Determine the [x, y] coordinate at the center of the cell enclosing the given text.  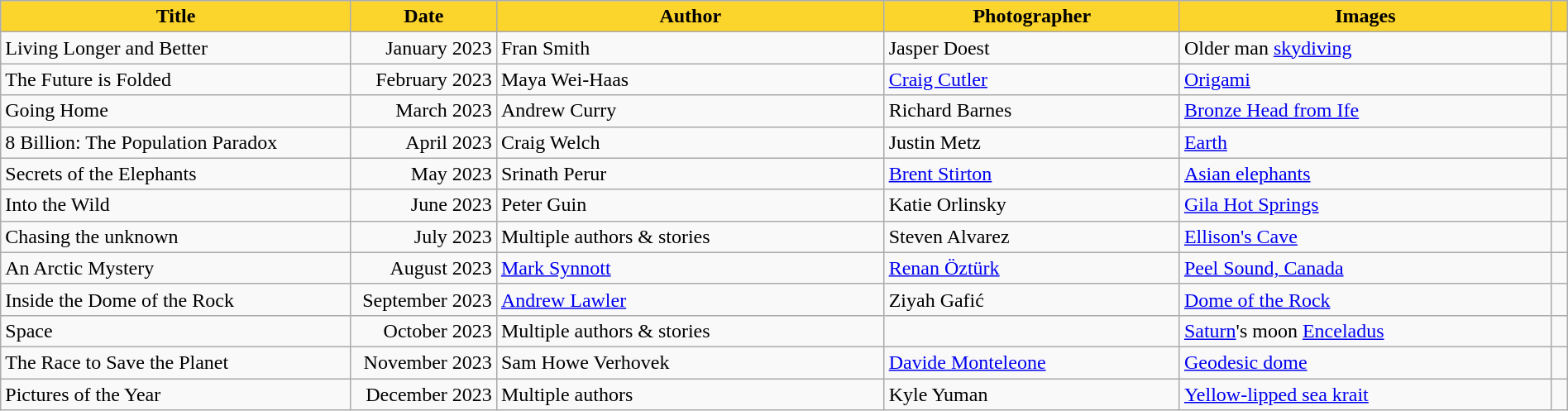
Yellow-lipped sea krait [1365, 394]
Author [690, 17]
Bronze Head from Ife [1365, 111]
Maya Wei-Haas [690, 79]
Renan Öztürk [1032, 268]
November 2023 [423, 362]
The Future is Folded [176, 79]
Craig Welch [690, 142]
Andrew Lawler [690, 299]
Gila Hot Springs [1365, 205]
Kyle Yuman [1032, 394]
An Arctic Mystery [176, 268]
May 2023 [423, 174]
8 Billion: The Population Paradox [176, 142]
Asian elephants [1365, 174]
Going Home [176, 111]
July 2023 [423, 237]
Jasper Doest [1032, 48]
Title [176, 17]
Brent Stirton [1032, 174]
October 2023 [423, 331]
Justin Metz [1032, 142]
April 2023 [423, 142]
Craig Cutler [1032, 79]
February 2023 [423, 79]
The Race to Save the Planet [176, 362]
Katie Orlinsky [1032, 205]
June 2023 [423, 205]
December 2023 [423, 394]
Photographer [1032, 17]
Into the Wild [176, 205]
Chasing the unknown [176, 237]
Steven Alvarez [1032, 237]
August 2023 [423, 268]
Earth [1365, 142]
January 2023 [423, 48]
March 2023 [423, 111]
Sam Howe Verhovek [690, 362]
Mark Synnott [690, 268]
Peter Guin [690, 205]
September 2023 [423, 299]
Ellison's Cave [1365, 237]
Living Longer and Better [176, 48]
Dome of the Rock [1365, 299]
Davide Monteleone [1032, 362]
Richard Barnes [1032, 111]
Space [176, 331]
Peel Sound, Canada [1365, 268]
Inside the Dome of the Rock [176, 299]
Multiple authors [690, 394]
Geodesic dome [1365, 362]
Ziyah Gafić [1032, 299]
Date [423, 17]
Andrew Curry [690, 111]
Saturn's moon Enceladus [1365, 331]
Images [1365, 17]
Fran Smith [690, 48]
Older man skydiving [1365, 48]
Origami [1365, 79]
Pictures of the Year [176, 394]
Secrets of the Elephants [176, 174]
Srinath Perur [690, 174]
